Search for the cell housing the specified text and yield its [x, y] center coordinate. 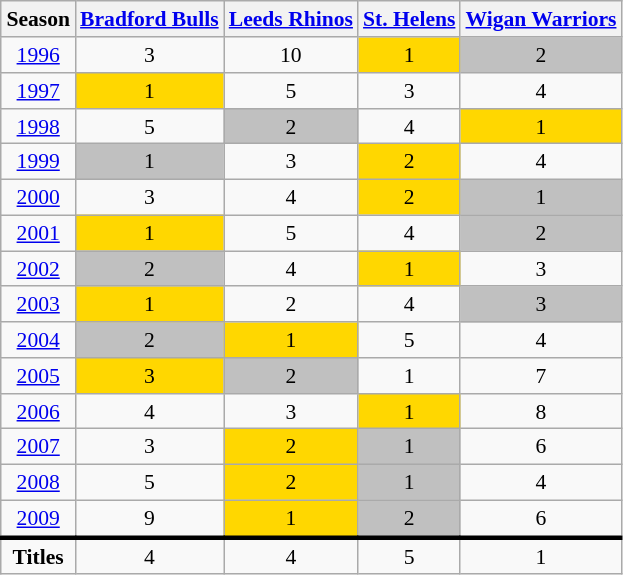
10 [291, 55]
2003 [38, 304]
8 [540, 411]
2008 [38, 482]
1997 [38, 91]
Season [38, 19]
2005 [38, 376]
1998 [38, 126]
2007 [38, 447]
2002 [38, 269]
2001 [38, 233]
Wigan Warriors [540, 19]
1999 [38, 162]
Titles [38, 556]
Bradford Bulls [150, 19]
2004 [38, 340]
7 [540, 376]
2006 [38, 411]
9 [150, 518]
St. Helens [409, 19]
2009 [38, 518]
Leeds Rhinos [291, 19]
1996 [38, 55]
2000 [38, 197]
